Search for the cell housing the specified text and yield its (x, y) center coordinate. 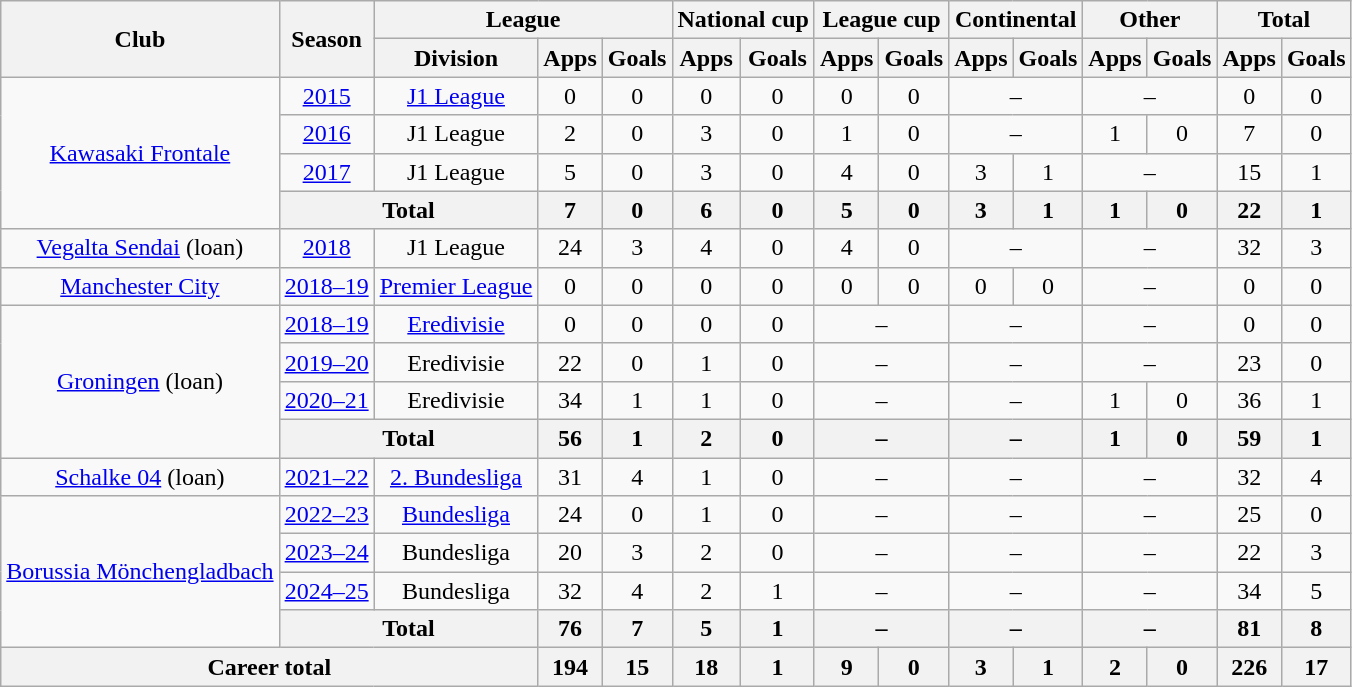
59 (1249, 438)
23 (1249, 362)
8 (1316, 629)
2023–24 (326, 553)
2021–22 (326, 477)
Groningen (loan) (140, 381)
2018 (326, 248)
2024–25 (326, 591)
2019–20 (326, 362)
National cup (743, 20)
2017 (326, 172)
Club (140, 39)
Other (1150, 20)
9 (846, 667)
Borussia Mönchengladbach (140, 572)
76 (570, 629)
Career total (270, 667)
2020–21 (326, 400)
Manchester City (140, 286)
2022–23 (326, 515)
194 (570, 667)
Vegalta Sendai (loan) (140, 248)
Kawasaki Frontale (140, 153)
17 (1316, 667)
2016 (326, 134)
2. Bundesliga (456, 477)
56 (570, 438)
20 (570, 553)
226 (1249, 667)
36 (1249, 400)
81 (1249, 629)
League cup (881, 20)
Division (456, 58)
18 (706, 667)
League (523, 20)
6 (706, 210)
Season (326, 39)
Premier League (456, 286)
25 (1249, 515)
31 (570, 477)
Schalke 04 (loan) (140, 477)
Continental (1016, 20)
2015 (326, 96)
